Provide the (X, Y) coordinate of the cell's center where the given text is located.  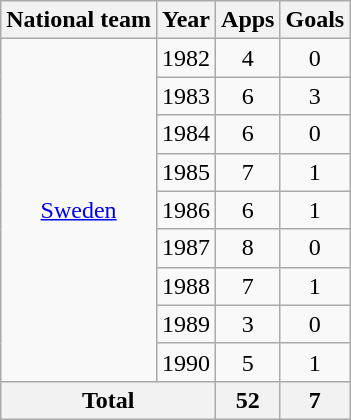
Total (108, 400)
1986 (186, 210)
National team (79, 20)
1988 (186, 286)
1982 (186, 58)
1990 (186, 362)
5 (248, 362)
1985 (186, 172)
Sweden (79, 210)
52 (248, 400)
Goals (315, 20)
Apps (248, 20)
1984 (186, 134)
8 (248, 248)
1987 (186, 248)
4 (248, 58)
1983 (186, 96)
Year (186, 20)
1989 (186, 324)
